Detect which cell encompasses the target text, then output its [X, Y] center coordinate. 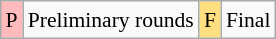
P [11, 20]
F [210, 20]
Final [248, 20]
Preliminary rounds [111, 20]
